Locate the cell with the specified text and output its (X, Y) center coordinate. 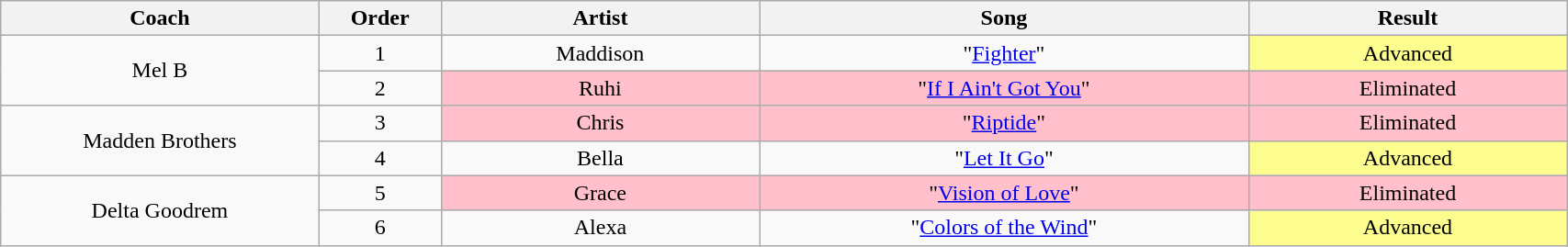
Result (1407, 18)
"Colors of the Wind" (1005, 228)
"Let It Go" (1005, 158)
6 (380, 228)
Delta Goodrem (160, 210)
Order (380, 18)
Grace (600, 193)
Ruhi (600, 88)
"If I Ain't Got You" (1005, 88)
3 (380, 123)
"Riptide" (1005, 123)
Maddison (600, 53)
Mel B (160, 71)
5 (380, 193)
Coach (160, 18)
Bella (600, 158)
"Vision of Love" (1005, 193)
Artist (600, 18)
Chris (600, 123)
Madden Brothers (160, 140)
4 (380, 158)
"Fighter" (1005, 53)
1 (380, 53)
2 (380, 88)
Alexa (600, 228)
Song (1005, 18)
